Locate the cell with the specified text and output its [x, y] center coordinate. 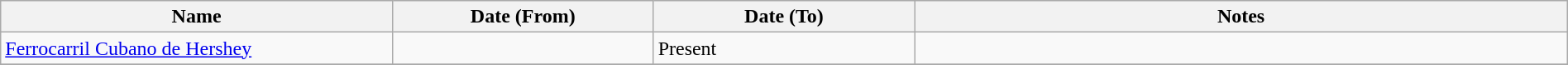
Ferrocarril Cubano de Hershey [197, 48]
Present [784, 48]
Notes [1241, 17]
Date (From) [523, 17]
Date (To) [784, 17]
Name [197, 17]
